Scan for the cell matching the given text and deliver its (x, y) coordinate at center. 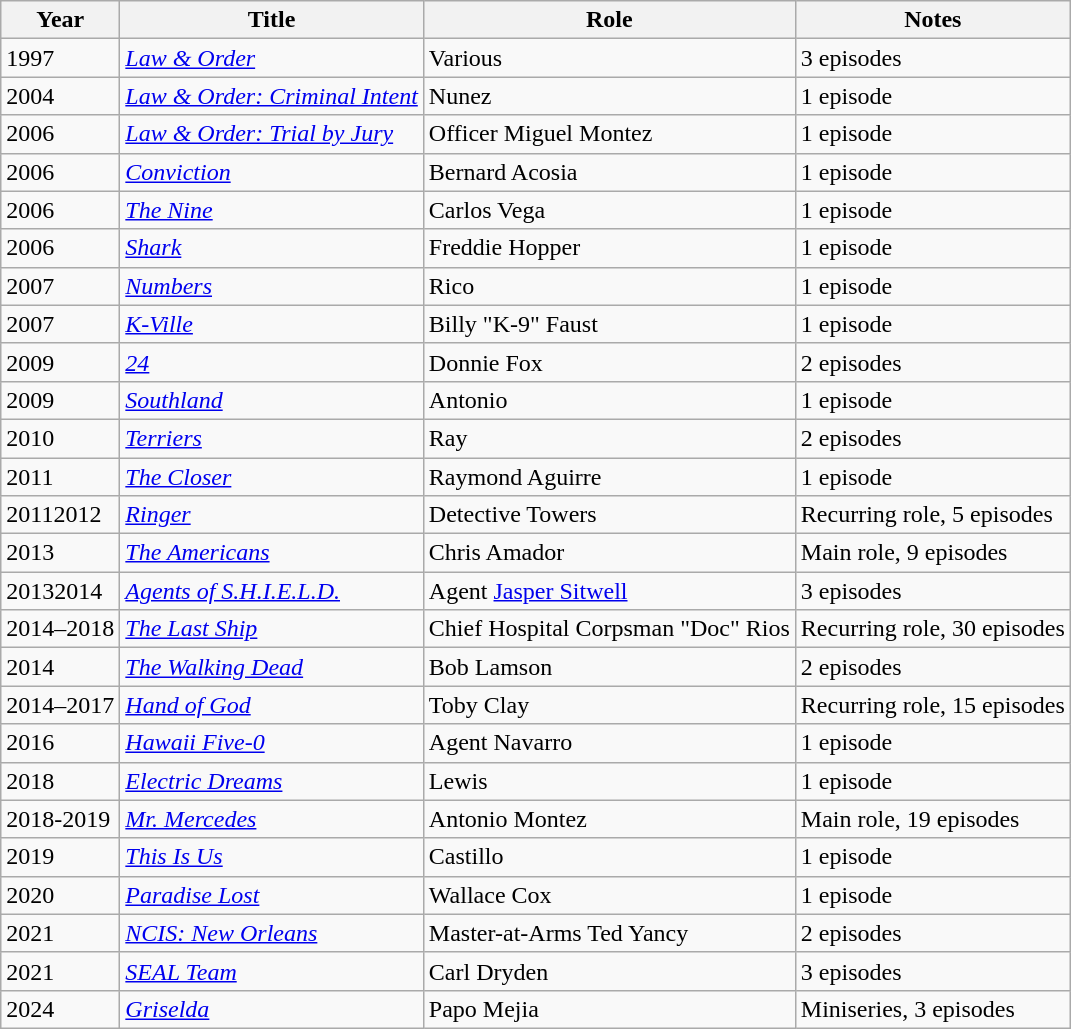
Role (609, 20)
Raymond Aguirre (609, 477)
Agent Jasper Sitwell (609, 591)
Officer Miguel Montez (609, 134)
2013 (60, 553)
Year (60, 20)
Chris Amador (609, 553)
2019 (60, 857)
Rico (609, 286)
Carlos Vega (609, 210)
Recurring role, 15 episodes (932, 705)
Miniseries, 3 episodes (932, 1009)
Ray (609, 438)
The Last Ship (272, 629)
Recurring role, 30 episodes (932, 629)
SEAL Team (272, 971)
2016 (60, 743)
Paradise Lost (272, 895)
This Is Us (272, 857)
Law & Order (272, 58)
Antonio (609, 400)
Detective Towers (609, 515)
20112012 (60, 515)
Nunez (609, 96)
Hawaii Five-0 (272, 743)
Chief Hospital Corpsman "Doc" Rios (609, 629)
20132014 (60, 591)
2010 (60, 438)
1997 (60, 58)
Antonio Montez (609, 819)
Recurring role, 5 episodes (932, 515)
Main role, 9 episodes (932, 553)
24 (272, 362)
Griselda (272, 1009)
Various (609, 58)
Law & Order: Criminal Intent (272, 96)
2004 (60, 96)
Master-at-Arms Ted Yancy (609, 933)
Bernard Acosia (609, 172)
Hand of God (272, 705)
Carl Dryden (609, 971)
Agents of S.H.I.E.L.D. (272, 591)
Lewis (609, 781)
2014–2017 (60, 705)
Notes (932, 20)
Terriers (272, 438)
Electric Dreams (272, 781)
2014–2018 (60, 629)
Southland (272, 400)
Agent Navarro (609, 743)
The Americans (272, 553)
Billy "K-9" Faust (609, 324)
NCIS: New Orleans (272, 933)
2020 (60, 895)
Papo Mejia (609, 1009)
Freddie Hopper (609, 248)
Conviction (272, 172)
Mr. Mercedes (272, 819)
Donnie Fox (609, 362)
2024 (60, 1009)
The Nine (272, 210)
The Walking Dead (272, 667)
Castillo (609, 857)
2018 (60, 781)
Bob Lamson (609, 667)
Wallace Cox (609, 895)
Law & Order: Trial by Jury (272, 134)
2018-2019 (60, 819)
2011 (60, 477)
2014 (60, 667)
Title (272, 20)
Main role, 19 episodes (932, 819)
Numbers (272, 286)
The Closer (272, 477)
Toby Clay (609, 705)
Ringer (272, 515)
K-Ville (272, 324)
Shark (272, 248)
